Capture the cell that displays the provided text and extract its [X, Y] central coordinate. 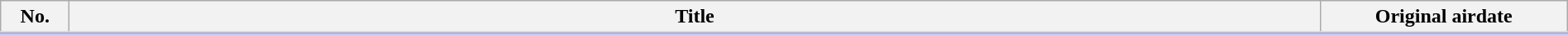
No. [35, 17]
Original airdate [1444, 17]
Title [695, 17]
